Detect which cell encompasses the target text, then output its [X, Y] center coordinate. 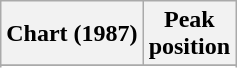
Chart (1987) [72, 34]
Peakposition [189, 34]
